Output the (x, y) coordinate of the center of the cell containing the given text.  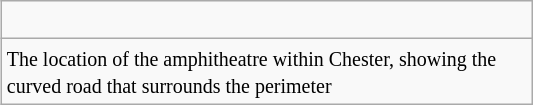
The location of the amphitheatre within Chester, showing the curved road that surrounds the perimeter (266, 72)
